Find where the given text appears and provide that cell's center as [X, Y] coordinate. 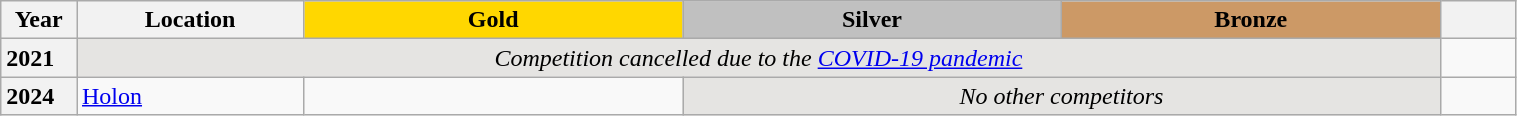
Year [39, 20]
Holon [190, 96]
Competition cancelled due to the COVID-19 pandemic [758, 58]
2021 [39, 58]
2024 [39, 96]
No other competitors [1062, 96]
Silver [872, 20]
Location [190, 20]
Bronze [1250, 20]
Gold [494, 20]
